Pinpoint the cell where the given text exists, returning its (X, Y) midpoint coordinate. 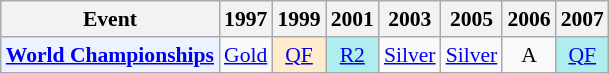
1999 (298, 19)
2007 (582, 19)
Gold (246, 55)
1997 (246, 19)
R2 (352, 55)
Event (110, 19)
2006 (528, 19)
2001 (352, 19)
2003 (410, 19)
World Championships (110, 55)
A (528, 55)
2005 (472, 19)
